Capture the cell that displays the provided text and extract its (X, Y) central coordinate. 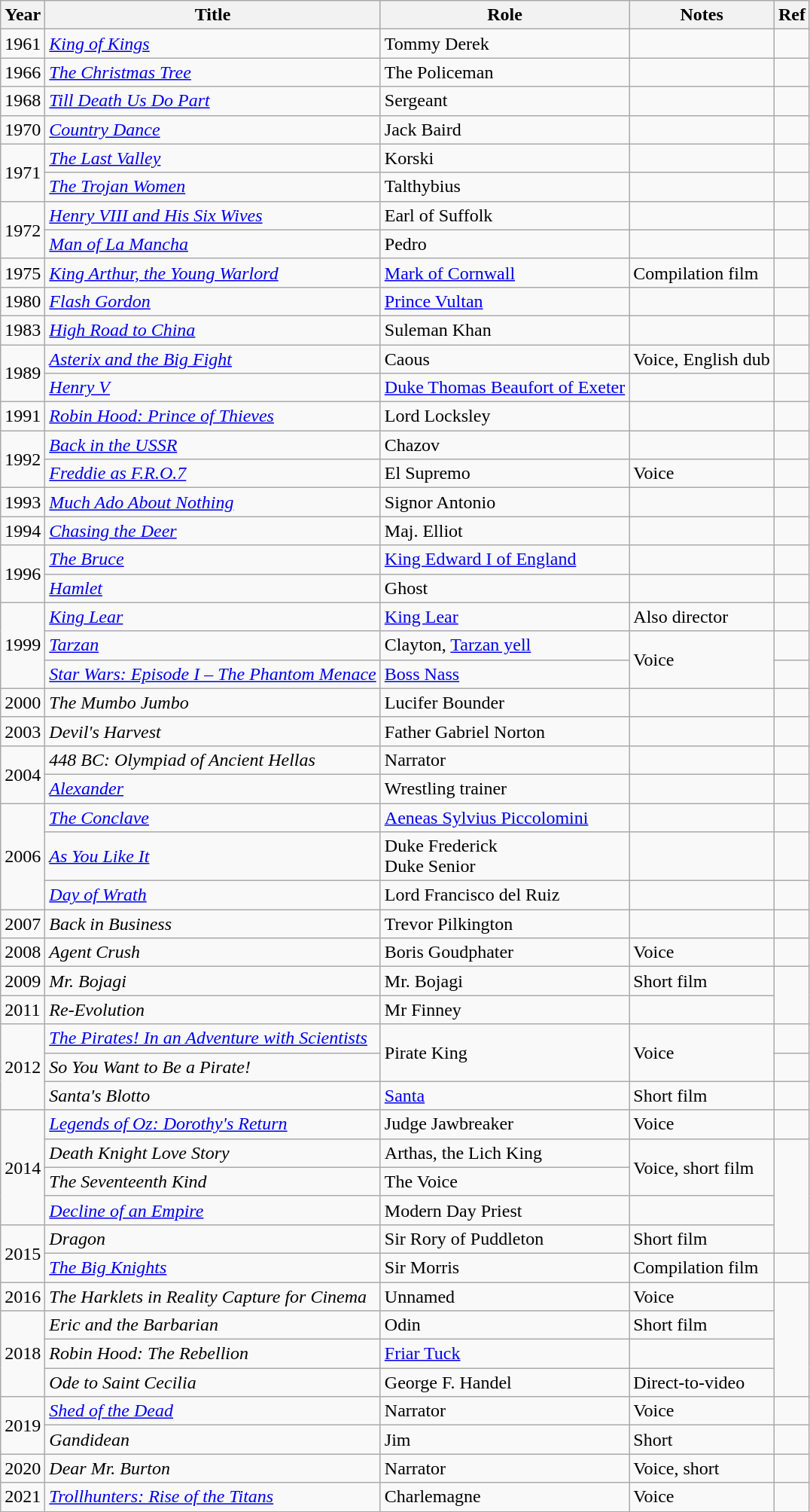
Trollhunters: Rise of the Titans (212, 1497)
Direct-to-video (702, 1382)
So You Want to Be a Pirate! (212, 1067)
Friar Tuck (504, 1354)
2006 (23, 855)
As You Like It (212, 857)
448 BC: Olympiad of Ancient Hellas (212, 760)
Lord Francisco del Ruiz (504, 895)
1996 (23, 574)
Tommy Derek (504, 44)
2004 (23, 774)
Santa (504, 1096)
1972 (23, 230)
Maj. Elliot (504, 531)
Star Wars: Episode I – The Phantom Menace (212, 674)
El Supremo (504, 474)
Title (212, 15)
The Seventeenth Kind (212, 1181)
The Harklets in Reality Capture for Cinema (212, 1296)
Sir Morris (504, 1267)
Ref (792, 15)
Re-Evolution (212, 1010)
King Edward I of England (504, 559)
Death Knight Love Story (212, 1153)
Aeneas Sylvius Piccolomini (504, 817)
The Policeman (504, 72)
Short (702, 1440)
1971 (23, 172)
Mark of Cornwall (504, 273)
Gandidean (212, 1440)
2000 (23, 703)
George F. Handel (504, 1382)
Ghost (504, 588)
King Arthur, the Young Warlord (212, 273)
2008 (23, 953)
The Mumbo Jumbo (212, 703)
Shed of the Dead (212, 1411)
Boss Nass (504, 674)
Country Dance (212, 130)
Mr Finney (504, 1010)
1991 (23, 416)
Jim (504, 1440)
The Last Valley (212, 158)
Notes (702, 15)
Till Death Us Do Part (212, 101)
1970 (23, 130)
Chazov (504, 445)
The Bruce (212, 559)
1993 (23, 502)
Sir Rory of Puddleton (504, 1239)
2020 (23, 1468)
Dear Mr. Burton (212, 1468)
1966 (23, 72)
2007 (23, 924)
2009 (23, 981)
Ode to Saint Cecilia (212, 1382)
1980 (23, 301)
Duke Thomas Beaufort of Exeter (504, 388)
2012 (23, 1067)
2003 (23, 731)
Jack Baird (504, 130)
Devil's Harvest (212, 731)
Legends of Oz: Dorothy's Return (212, 1124)
Santa's Blotto (212, 1096)
Modern Day Priest (504, 1210)
The Trojan Women (212, 187)
Man of La Mancha (212, 244)
Charlemagne (504, 1497)
Hamlet (212, 588)
1975 (23, 273)
2011 (23, 1010)
Voice, short film (702, 1167)
1983 (23, 330)
Sergeant (504, 101)
Role (504, 15)
1992 (23, 459)
Eric and the Barbarian (212, 1325)
The Christmas Tree (212, 72)
2015 (23, 1253)
Signor Antonio (504, 502)
1989 (23, 373)
High Road to China (212, 330)
Back in the USSR (212, 445)
Henry V (212, 388)
Father Gabriel Norton (504, 731)
Back in Business (212, 924)
Day of Wrath (212, 895)
1999 (23, 645)
2018 (23, 1354)
The Big Knights (212, 1267)
Voice, English dub (702, 359)
Also director (702, 617)
Alexander (212, 788)
Arthas, the Lich King (504, 1153)
Lord Locksley (504, 416)
The Voice (504, 1181)
The Pirates! In an Adventure with Scientists (212, 1038)
Chasing the Deer (212, 531)
Caous (504, 359)
Duke FrederickDuke Senior (504, 857)
Pedro (504, 244)
King of Kings (212, 44)
1994 (23, 531)
The Conclave (212, 817)
Dragon (212, 1239)
Lucifer Bounder (504, 703)
Talthybius (504, 187)
Clayton, Tarzan yell (504, 645)
Wrestling trainer (504, 788)
Prince Vultan (504, 301)
Trevor Pilkington (504, 924)
Suleman Khan (504, 330)
Tarzan (212, 645)
Decline of an Empire (212, 1210)
Korski (504, 158)
Agent Crush (212, 953)
Earl of Suffolk (504, 215)
Boris Goudphater (504, 953)
2014 (23, 1167)
2021 (23, 1497)
Year (23, 15)
Flash Gordon (212, 301)
Asterix and the Big Fight (212, 359)
Robin Hood: Prince of Thieves (212, 416)
1961 (23, 44)
Henry VIII and His Six Wives (212, 215)
Robin Hood: The Rebellion (212, 1354)
2016 (23, 1296)
Pirate King (504, 1053)
Voice, short (702, 1468)
2019 (23, 1425)
Odin (504, 1325)
Unnamed (504, 1296)
Freddie as F.R.O.7 (212, 474)
1968 (23, 101)
Judge Jawbreaker (504, 1124)
Much Ado About Nothing (212, 502)
